Return [x, y] of the center of cell containing provided text 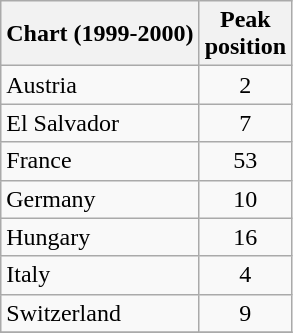
Switzerland [100, 313]
Italy [100, 275]
France [100, 161]
2 [245, 85]
16 [245, 237]
Germany [100, 199]
7 [245, 123]
Peakposition [245, 34]
4 [245, 275]
Chart (1999-2000) [100, 34]
53 [245, 161]
10 [245, 199]
9 [245, 313]
El Salvador [100, 123]
Austria [100, 85]
Hungary [100, 237]
